Detect which cell encompasses the target text, then output its (X, Y) center coordinate. 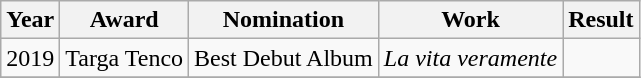
Year (30, 20)
Work (470, 20)
2019 (30, 58)
La vita veramente (470, 58)
Targa Tenco (124, 58)
Award (124, 20)
Nomination (284, 20)
Result (601, 20)
Best Debut Album (284, 58)
